From the cell containing the given text, extract its center point as [x, y] coordinate. 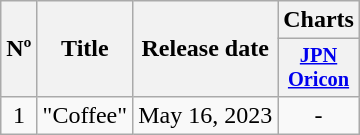
- [319, 115]
Release date [206, 49]
JPNOricon [319, 68]
1 [19, 115]
Nº [19, 49]
Charts [319, 20]
"Coffee" [85, 115]
May 16, 2023 [206, 115]
Title [85, 49]
